Search for the cell housing the specified text and yield its (X, Y) center coordinate. 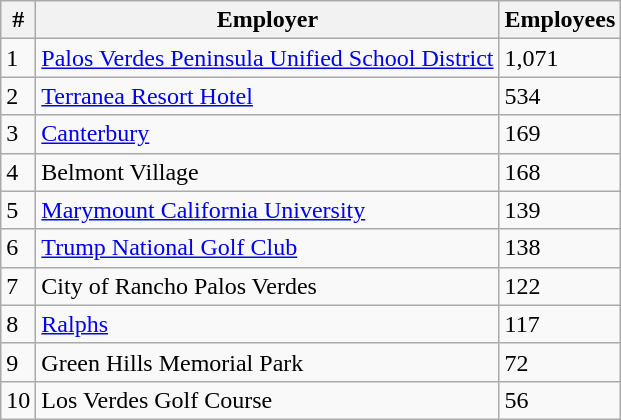
534 (560, 96)
Palos Verdes Peninsula Unified School District (268, 58)
138 (560, 248)
72 (560, 362)
5 (18, 210)
Employer (268, 20)
7 (18, 286)
168 (560, 172)
City of Rancho Palos Verdes (268, 286)
Ralphs (268, 324)
2 (18, 96)
6 (18, 248)
56 (560, 400)
Green Hills Memorial Park (268, 362)
9 (18, 362)
10 (18, 400)
Canterbury (268, 134)
Terranea Resort Hotel (268, 96)
8 (18, 324)
4 (18, 172)
Employees (560, 20)
117 (560, 324)
Trump National Golf Club (268, 248)
169 (560, 134)
# (18, 20)
139 (560, 210)
3 (18, 134)
1,071 (560, 58)
Los Verdes Golf Course (268, 400)
Belmont Village (268, 172)
1 (18, 58)
Marymount California University (268, 210)
122 (560, 286)
